Capture the cell that displays the provided text and extract its (x, y) central coordinate. 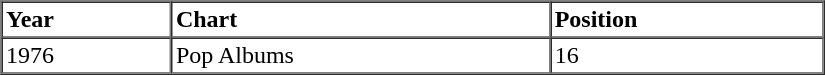
Year (87, 20)
Chart (360, 20)
16 (686, 56)
Position (686, 20)
1976 (87, 56)
Pop Albums (360, 56)
